Output the (x, y) coordinate of the center of the cell containing the given text.  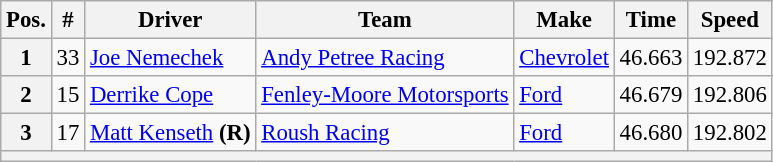
Driver (170, 20)
Joe Nemechek (170, 58)
Chevrolet (564, 58)
Pos. (26, 20)
15 (68, 95)
1 (26, 58)
Make (564, 20)
Andy Petree Racing (385, 58)
33 (68, 58)
Fenley-Moore Motorsports (385, 95)
Time (650, 20)
46.679 (650, 95)
17 (68, 133)
192.872 (730, 58)
Speed (730, 20)
46.680 (650, 133)
192.806 (730, 95)
192.802 (730, 133)
Team (385, 20)
46.663 (650, 58)
Matt Kenseth (R) (170, 133)
# (68, 20)
2 (26, 95)
Roush Racing (385, 133)
Derrike Cope (170, 95)
3 (26, 133)
